Search for the cell housing the specified text and yield its (X, Y) center coordinate. 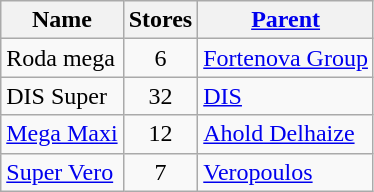
7 (160, 172)
6 (160, 58)
Mega Maxi (62, 134)
DIS (286, 96)
Ahold Delhaize (286, 134)
Parent (286, 20)
Name (62, 20)
DIS Super (62, 96)
Stores (160, 20)
Fortenova Group (286, 58)
Super Vero (62, 172)
Veropoulos (286, 172)
12 (160, 134)
32 (160, 96)
Roda mega (62, 58)
